Detect which cell encompasses the target text, then output its [X, Y] center coordinate. 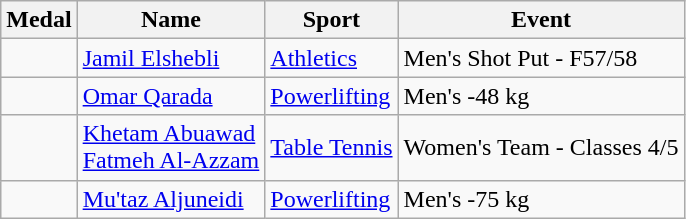
Table Tennis [332, 148]
Men's -75 kg [541, 199]
Omar Qarada [171, 96]
Khetam Abuawad Fatmeh Al-Azzam [171, 148]
Event [541, 20]
Mu'taz Aljuneidi [171, 199]
Women's Team - Classes 4/5 [541, 148]
Athletics [332, 58]
Jamil Elshebli [171, 58]
Medal [39, 20]
Men's -48 kg [541, 96]
Sport [332, 20]
Men's Shot Put - F57/58 [541, 58]
Name [171, 20]
